Locate the cell with the specified text and output its (X, Y) center coordinate. 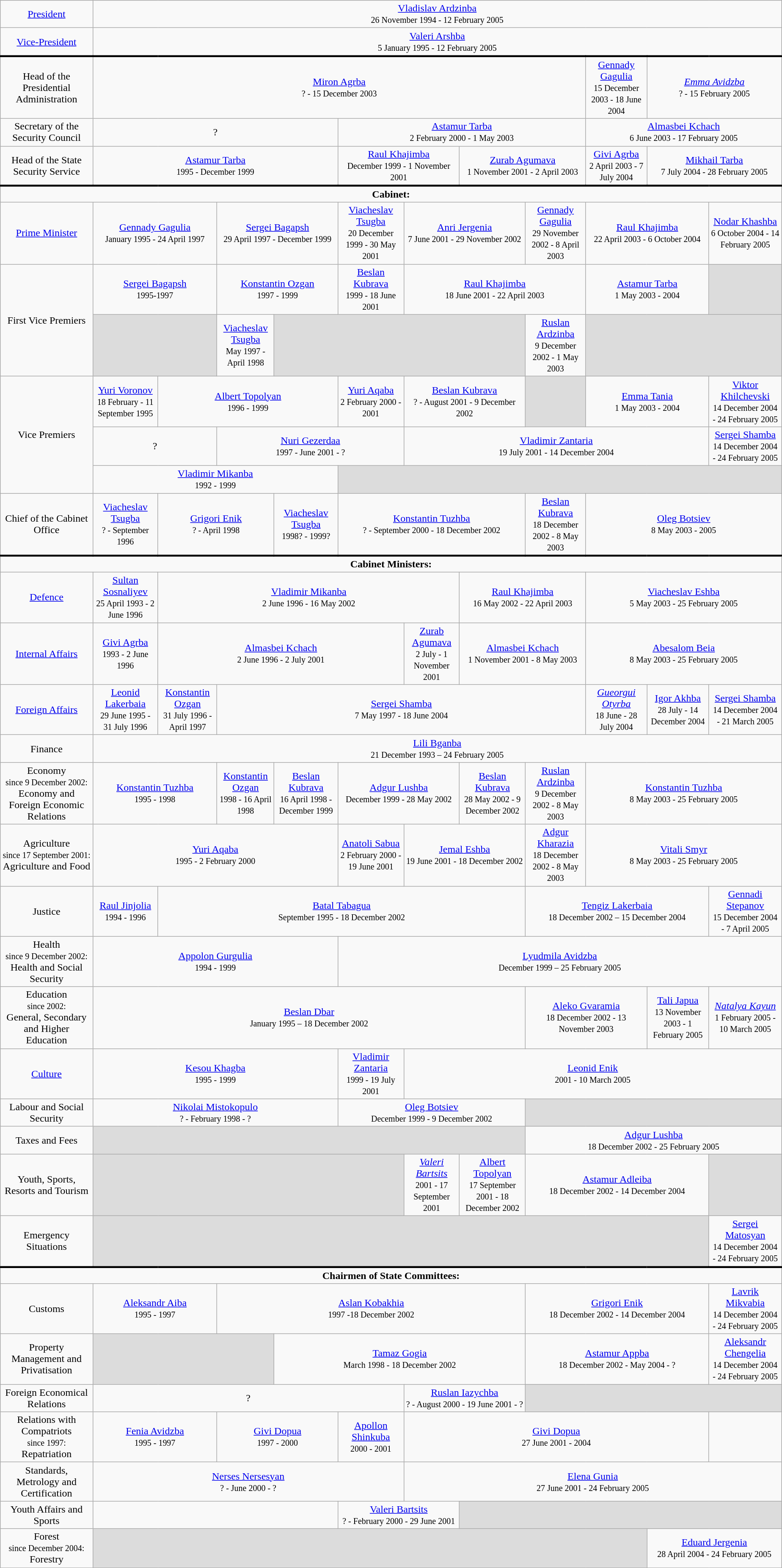
Emma Avidzba? - 15 February 2005 (714, 87)
Kesou Khagba1995 - 1999 (215, 1074)
Vladimir Zantaria1999 - 19 July 2001 (371, 1074)
Internal Affairs (47, 654)
Beslan Kubrava16 April 1998 - December 1999 (306, 793)
Batal TabaguaSeptember 1995 - 18 December 2002 (341, 911)
Anri Jergenia7 June 2001 - 29 November 2002 (465, 233)
Adgur LushbaDecember 1999 - 28 May 2002 (399, 793)
Vladimir Mikanba2 June 1996 - 16 May 2002 (309, 597)
Yuri Aqaba1995 - 2 February 2000 (215, 855)
Relations with Compatriotssince 1997:Repatriation (47, 1437)
Viacheslav Tsugba? - September 1996 (125, 525)
Chief of the Cabinet Office (47, 525)
Aleksandr Aiba1995 - 1997 (155, 1309)
Grigori Enik? - April 1998 (216, 525)
Tali Japua13 November 2003 - 1 February 2005 (678, 1018)
Apollon Shinkuba2000 - 2001 (371, 1437)
Nuri Gezerdaa1997 - June 2001 - ? (311, 446)
Grigori Enik18 December 2002 - 14 December 2004 (617, 1309)
Viacheslav Tsugba1998? - 1999? (306, 525)
Gennady Gagulia29 November 2002 - 8 April 2003 (555, 233)
Sergei Matosyan14 December 2004 - 24 February 2005 (745, 1241)
Givi Dopua1997 - 2000 (278, 1437)
Zurab Agumava2 July - 1 November 2001 (432, 654)
Yuri Aqaba2 February 2000 - 2001 (371, 401)
Beslan Kubrava? - August 2001 - 9 December 2002 (465, 401)
Yuri Voronov18 February - 11 September 1995 (125, 401)
Culture (47, 1074)
Miron Agrba? - 15 December 2003 (339, 87)
Igor Akhba28 July - 14 December 2004 (678, 710)
Beslan Kubrava28 May 2002 - 9 December 2002 (493, 793)
Sergei Shamba14 December 2004 - 21 March 2005 (745, 710)
Jemal Eshba19 June 2001 - 18 December 2002 (465, 855)
Aleksandr Chengelia14 December 2004 - 24 February 2005 (745, 1359)
Astamur Adleiba18 December 2002 - 14 December 2004 (617, 1185)
Vladimir Zantaria19 July 2001 - 14 December 2004 (556, 446)
Albert Topolyan17 September 2001 - 18 December 2002 (493, 1185)
Sultan Sosnaliyev25 April 1993 - 2 June 1996 (125, 597)
Raul Khajimba22 April 2003 - 6 October 2004 (647, 233)
Head of the State Security Service (47, 166)
Almasbei Kchach6 June 2003 - 17 February 2005 (684, 132)
Defence (47, 597)
Astamur Tarba1995 - December 1999 (215, 166)
Finance (47, 749)
Lavrik Mikvabia14 December 2004 - 24 February 2005 (745, 1309)
Vladislav Ardzinba26 November 1994 - 12 February 2005 (437, 14)
Aslan Kobakhia1997 -18 December 2002 (371, 1309)
Eduard Jergenia28 April 2004 - 24 February 2005 (714, 1548)
Youth Affairs and Sports (47, 1515)
Almasbei Kchach1 November 2001 - 8 May 2003 (523, 654)
Raul Jinjolia1994 - 1996 (125, 911)
Vladimir Mikanba1992 - 1999 (215, 479)
Konstantin Tuzhba1995 - 1998 (155, 793)
Tamaz GogiaMarch 1998 - 18 December 2002 (400, 1359)
Adgur Lushba18 December 2002 - 25 February 2005 (653, 1140)
Ruslan Iazychba? - August 2000 - 19 June 2001 - ? (465, 1398)
Cabinet Ministers: (391, 564)
Aleko Gvaramia18 December 2002 - 13 November 2003 (586, 1018)
Nodar Khashba6 October 2004 - 14 February 2005 (745, 233)
Agriculturesince 17 September 2001:Agriculture and Food (47, 855)
Forestsince December 2004:Forestry (47, 1548)
Healthsince 9 December 2002:Health and Social Security (47, 961)
Gennady GaguliaJanuary 1995 - 24 April 1997 (155, 233)
Foreign Economical Relations (47, 1398)
Chairmen of State Committees: (391, 1275)
Appolon Gurgulia1994 - 1999 (215, 961)
Emergency Situations (47, 1241)
Givi Dopua27 June 2001 - 2004 (556, 1437)
Gennadi Stepanov15 December 2004 - 7 April 2005 (745, 911)
Beslan Kubrava18 December 2002 - 8 May 2003 (555, 525)
Nikolai Mistokopulo? - February 1998 - ? (215, 1113)
Givi Agrba1993 - 2 June 1996 (125, 654)
Konstantin Ozgan1997 - 1999 (278, 289)
Fenia Avidzba1995 - 1997 (155, 1437)
Foreign Affairs (47, 710)
Astamur Appba18 December 2002 - May 2004 - ? (617, 1359)
Valeri Bartsits2001 - 17 September 2001 (432, 1185)
President (47, 14)
Raul KhajimbaDecember 1999 - 1 November 2001 (399, 166)
Astamur Tarba2 February 2000 - 1 May 2003 (462, 132)
Valeri Bartsits? - February 2000 - 29 June 2001 (399, 1515)
Albert Topolyan1996 - 1999 (248, 401)
Secretary of the Security Council (47, 132)
Justice (47, 911)
Leonid Lakerbaia29 June 1995 - 31 July 1996 (125, 710)
Vice-President (47, 42)
Viacheslav TsugbaMay 1997 - April 1998 (245, 345)
Cabinet: (391, 194)
Adgur Kharazia18 December 2002 - 8 May 2003 (555, 855)
Beslan DbarJanuary 1995 – 18 December 2002 (309, 1018)
Ruslan Ardzinba9 December 2002 - 1 May 2003 (555, 345)
Property Management and Privatisation (47, 1359)
Educationsince 2002:General, Secondary and Higher Education (47, 1018)
Almasbei Kchach2 June 1996 - 2 July 2001 (281, 654)
Vice Premiers (47, 435)
Elena Gunia27 June 2001 - 24 February 2005 (592, 1482)
Natalya Kayun1 February 2005 - 10 March 2005 (745, 1018)
Lili Bganba21 December 1993 – 24 February 2005 (437, 749)
Anatoli Sabua2 February 2000 - 19 June 2001 (371, 855)
Prime Minister (47, 233)
Givi Agrba2 April 2003 - 7 July 2004 (616, 166)
Beslan Kubrava1999 - 18 June 2001 (371, 289)
First Vice Premiers (47, 320)
Raul Khajimba16 May 2002 - 22 April 2003 (523, 597)
Konstantin Tuzhba? - September 2000 - 18 December 2002 (432, 525)
Mikhail Tarba7 July 2004 - 28 February 2005 (714, 166)
Economysince 9 December 2002:Economy and Foreign Economic Relations (47, 793)
Viktor Khilchevski14 December 2004 - 24 February 2005 (745, 401)
Tengiz Lakerbaia18 December 2002 – 15 December 2004 (617, 911)
Abesalom Beia8 May 2003 - 25 February 2005 (684, 654)
Gueorgui Otyrba18 June - 28 July 2004 (616, 710)
Lyudmila AvidzbaDecember 1999 – 25 February 2005 (560, 961)
Konstantin Ozgan1998 - 16 April 1998 (245, 793)
Sergei Bagapsh1995-1997 (155, 289)
Sergei Bagapsh29 April 1997 - December 1999 (278, 233)
Zurab Agumava1 November 2001 - 2 April 2003 (523, 166)
Astamur Tarba1 May 2003 - 2004 (647, 289)
Vitali Smyr8 May 2003 - 25 February 2005 (684, 855)
Taxes and Fees (47, 1140)
Standards, Metrology and Certification (47, 1482)
Raul Khajimba18 June 2001 - 22 April 2003 (495, 289)
Gennady Gagulia15 December 2003 - 18 June 2004 (616, 87)
Viacheslav Tsugba20 December 1999 - 30 May 2001 (371, 233)
Oleg BotsievDecember 1999 - 9 December 2002 (432, 1113)
Valeri Arshba5 January 1995 - 12 February 2005 (437, 42)
Oleg Botsiev8 May 2003 - 2005 (684, 525)
Sergei Shamba14 December 2004 - 24 February 2005 (745, 446)
Konstantin Tuzhba8 May 2003 - 25 February 2005 (684, 793)
Ruslan Ardzinba9 December 2002 - 8 May 2003 (555, 793)
Sergei Shamba7 May 1997 - 18 June 2004 (401, 710)
Viacheslav Eshba5 May 2003 - 25 February 2005 (684, 597)
Youth, Sports, Resorts and Tourism (47, 1185)
Labour and Social Security (47, 1113)
Emma Tania1 May 2003 - 2004 (647, 401)
Nerses Nersesyan? - June 2000 - ? (248, 1482)
Leonid Enik2001 - 10 March 2005 (592, 1074)
Head of the Presidential Administration (47, 87)
Konstantin Ozgan31 July 1996 - April 1997 (187, 710)
Customs (47, 1309)
